Find where the given text appears and provide that cell's center as [x, y] coordinate. 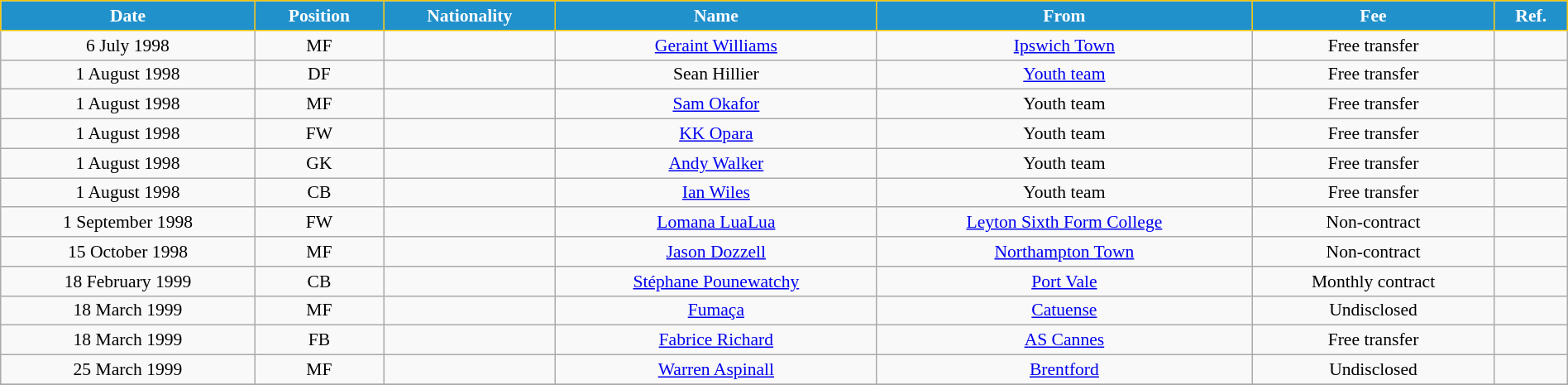
1 September 1998 [127, 223]
Leyton Sixth Form College [1064, 223]
Ref. [1531, 16]
Fumaça [716, 310]
Ipswich Town [1064, 46]
From [1064, 16]
Jason Dozzell [716, 252]
GK [319, 163]
Brentford [1064, 370]
Andy Walker [716, 163]
25 March 1999 [127, 370]
FB [319, 340]
Sean Hillier [716, 75]
15 October 1998 [127, 252]
Catuense [1064, 310]
AS Cannes [1064, 340]
DF [319, 75]
Port Vale [1064, 282]
Position [319, 16]
Date [127, 16]
Warren Aspinall [716, 370]
Nationality [470, 16]
Sam Okafor [716, 104]
Fabrice Richard [716, 340]
Monthly contract [1373, 282]
Northampton Town [1064, 252]
Name [716, 16]
Fee [1373, 16]
KK Opara [716, 134]
18 February 1999 [127, 282]
Ian Wiles [716, 193]
Geraint Williams [716, 46]
Lomana LuaLua [716, 223]
Stéphane Pounewatchy [716, 282]
6 July 1998 [127, 46]
